Output the [x, y] coordinate of the center of the cell containing the given text.  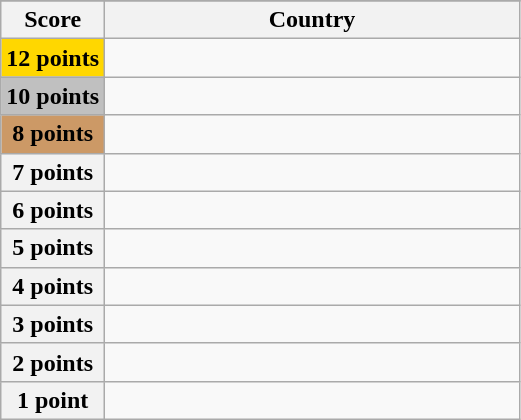
3 points [53, 324]
6 points [53, 210]
Score [53, 20]
10 points [53, 96]
1 point [53, 400]
5 points [53, 248]
7 points [53, 172]
12 points [53, 58]
2 points [53, 362]
8 points [53, 134]
Country [312, 20]
4 points [53, 286]
